Search for the cell housing the specified text and yield its [x, y] center coordinate. 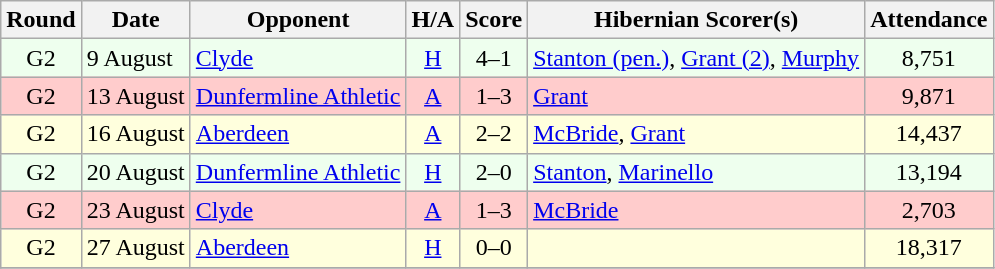
Round [41, 20]
13,194 [929, 172]
Grant [696, 96]
Score [494, 20]
McBride, Grant [696, 134]
9 August [136, 58]
18,317 [929, 248]
Date [136, 20]
2–0 [494, 172]
8,751 [929, 58]
2–2 [494, 134]
Stanton (pen.), Grant (2), Murphy [696, 58]
Attendance [929, 20]
23 August [136, 210]
20 August [136, 172]
McBride [696, 210]
0–0 [494, 248]
H/A [433, 20]
27 August [136, 248]
16 August [136, 134]
2,703 [929, 210]
Hibernian Scorer(s) [696, 20]
Stanton, Marinello [696, 172]
14,437 [929, 134]
13 August [136, 96]
Opponent [298, 20]
9,871 [929, 96]
4–1 [494, 58]
